Find where the given text appears and provide that cell's center as [x, y] coordinate. 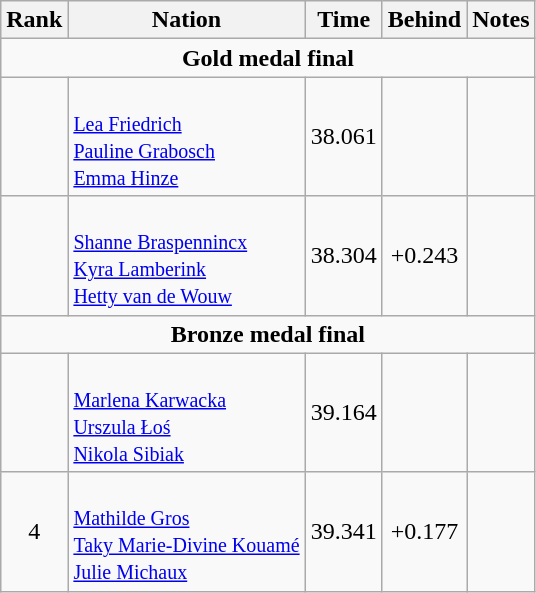
38.304 [344, 256]
Marlena KarwackaUrszula ŁośNikola Sibiak [186, 412]
Time [344, 20]
Gold medal final [268, 58]
Bronze medal final [268, 334]
+0.243 [424, 256]
38.061 [344, 136]
Shanne BraspennincxKyra LamberinkHetty van de Wouw [186, 256]
Nation [186, 20]
Notes [501, 20]
+0.177 [424, 532]
Behind [424, 20]
Mathilde GrosTaky Marie-Divine KouaméJulie Michaux [186, 532]
4 [34, 532]
Rank [34, 20]
Lea FriedrichPauline GraboschEmma Hinze [186, 136]
39.341 [344, 532]
39.164 [344, 412]
